Scan for the cell matching the given text and deliver its (X, Y) coordinate at center. 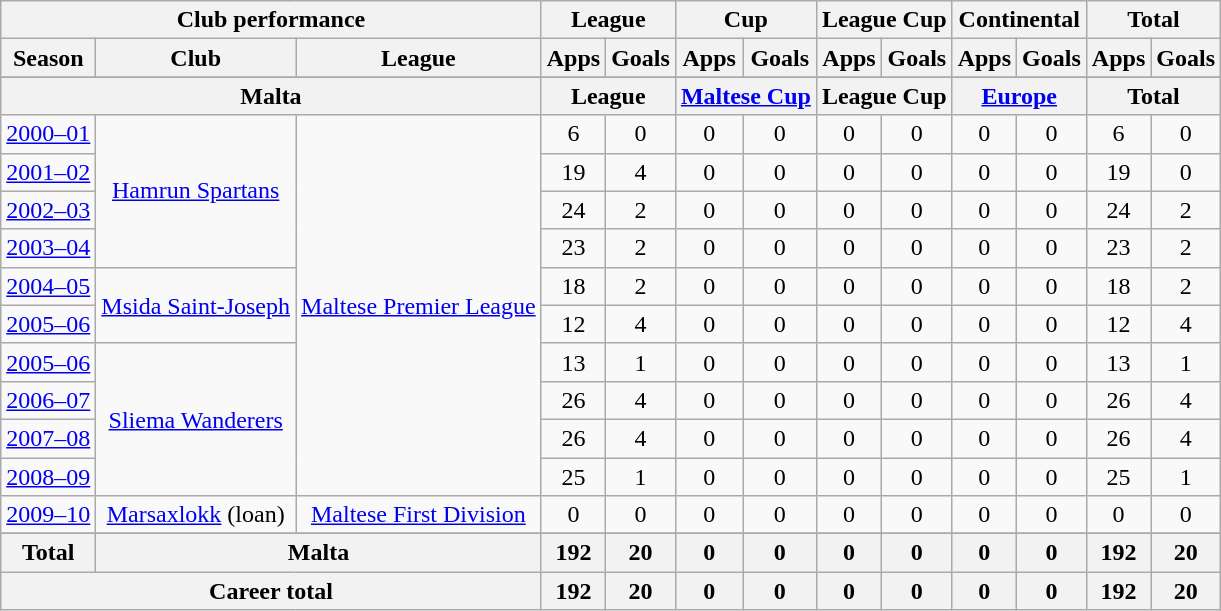
2003–04 (48, 248)
2000–01 (48, 134)
Msida Saint-Joseph (196, 305)
Marsaxlokk (loan) (196, 515)
2004–05 (48, 286)
Continental (1019, 20)
Cup (746, 20)
Hamrun Spartans (196, 191)
2008–09 (48, 477)
2009–10 (48, 515)
Maltese Cup (746, 96)
Club performance (271, 20)
Career total (271, 591)
Season (48, 58)
Club (196, 58)
2006–07 (48, 400)
2002–03 (48, 210)
Maltese Premier League (419, 306)
Sliema Wanderers (196, 419)
2007–08 (48, 438)
2001–02 (48, 172)
Europe (1019, 96)
Maltese First Division (419, 515)
